Determine the (x, y) coordinate at the center of the cell enclosing the given text.  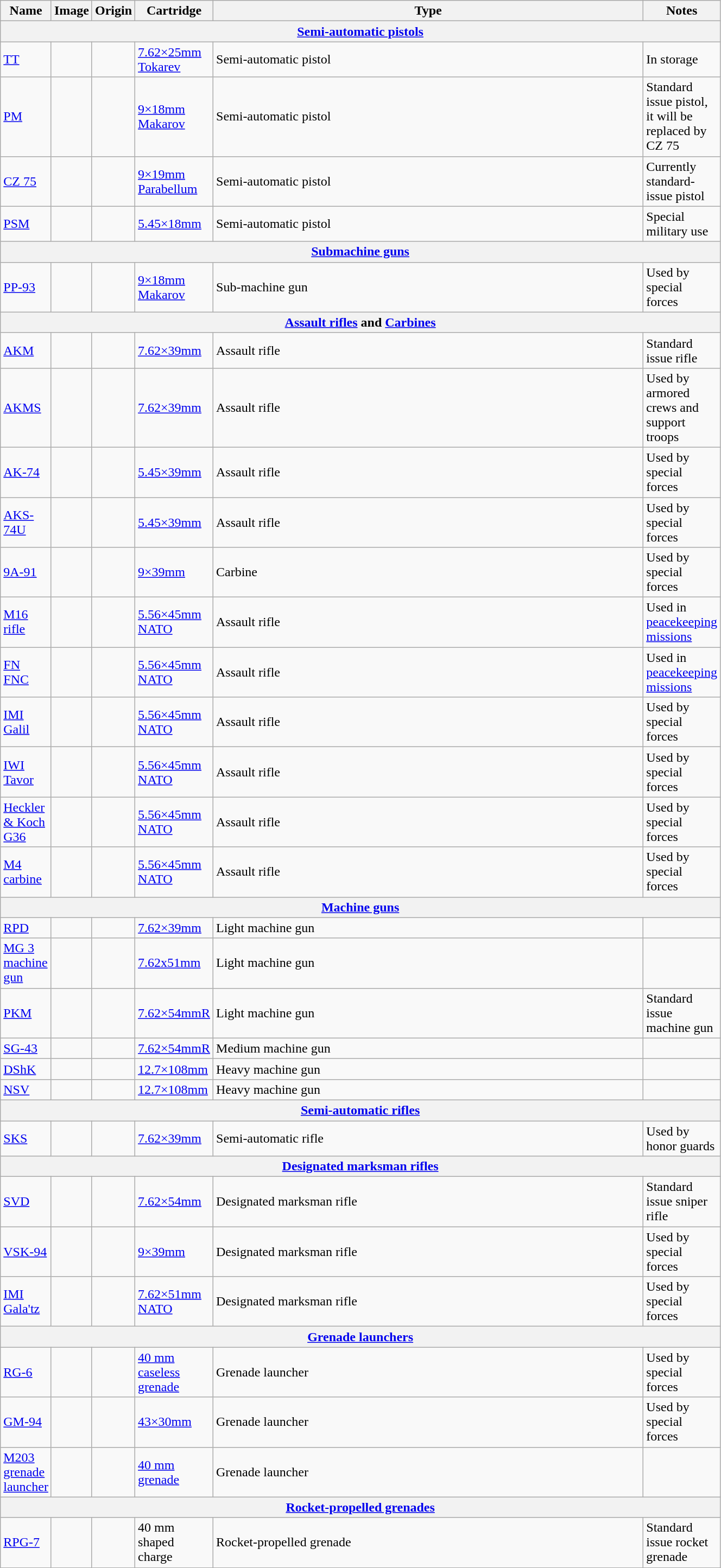
AKS-74U (26, 522)
RPG-7 (26, 1542)
Sub-machine gun (428, 287)
NSV (26, 1089)
Image (72, 11)
Rocket-propelled grenade (428, 1542)
Origin (113, 11)
Standard issue rifle (682, 350)
M16 rifle (26, 622)
In storage (682, 60)
MG 3 machine gun (26, 963)
CZ 75 (26, 181)
40 mm shaped charge (174, 1542)
VSK-94 (26, 1252)
5.45×18mm (174, 224)
IWI Tavor (26, 772)
40 mm caseless grenade (174, 1372)
Standard issue pistol, it will be replaced by CZ 75 (682, 117)
Semi-automatic pistols (360, 31)
PSM (26, 224)
Notes (682, 11)
7.62x51mm (174, 963)
AKM (26, 350)
Carbine (428, 572)
Grenade launchers (360, 1337)
Standard issue rocket grenade (682, 1542)
PP-93 (26, 287)
Semi-automatic rifle (428, 1138)
Used by honor guards (682, 1138)
Currently standard-issue pistol (682, 181)
AK-74 (26, 472)
SVD (26, 1202)
M203 grenade launcher (26, 1472)
Submachine guns (360, 252)
Heckler & Koch G36 (26, 822)
7.62×25mm Tokarev (174, 60)
IMI Gala'tz (26, 1302)
Semi-automatic rifles (360, 1110)
Assault rifles and Carbines (360, 322)
Name (26, 11)
SKS (26, 1138)
DShK (26, 1069)
AKMS (26, 407)
RPD (26, 928)
Rocket-propelled grenades (360, 1507)
43×30mm (174, 1422)
GM-94 (26, 1422)
40 mm grenade (174, 1472)
PM (26, 117)
9×19mm Parabellum (174, 181)
M4 carbine (26, 872)
Type (428, 11)
7.62×54mm (174, 1202)
Designated marksman rifles (360, 1167)
Machine guns (360, 907)
Cartridge (174, 11)
IMI Galil (26, 722)
Medium machine gun (428, 1048)
Standard issue sniper rifle (682, 1202)
PKM (26, 1013)
7.62×51mm NATO (174, 1302)
Used by armored crews and support troops (682, 407)
RG-6 (26, 1372)
Special military use (682, 224)
TT (26, 60)
FN FNC (26, 672)
Standard issue machine gun (682, 1013)
SG-43 (26, 1048)
9A-91 (26, 572)
